Return the [X, Y] coordinate for the center point of the cell that contains the specified text.  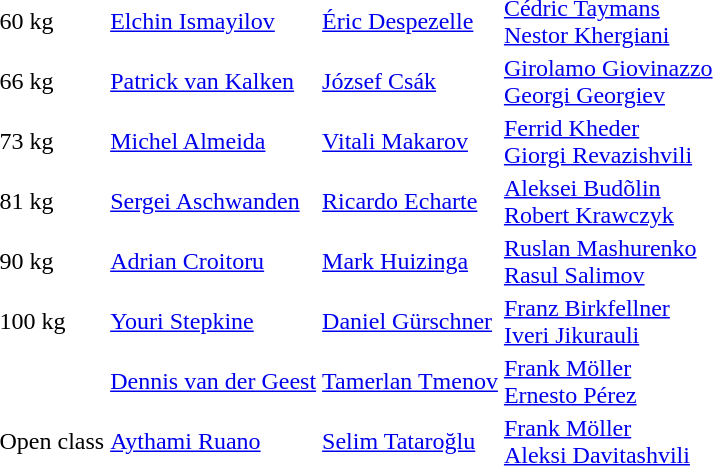
Sergei Aschwanden [214, 202]
Vitali Makarov [410, 142]
Michel Almeida [214, 142]
Mark Huizinga [410, 262]
Adrian Croitoru [214, 262]
Ricardo Echarte [410, 202]
Tamerlan Tmenov [410, 382]
Daniel Gürschner [410, 322]
Dennis van der Geest [214, 382]
Patrick van Kalken [214, 82]
Youri Stepkine [214, 322]
József Csák [410, 82]
